Output the [X, Y] coordinate of the center of the cell containing the given text.  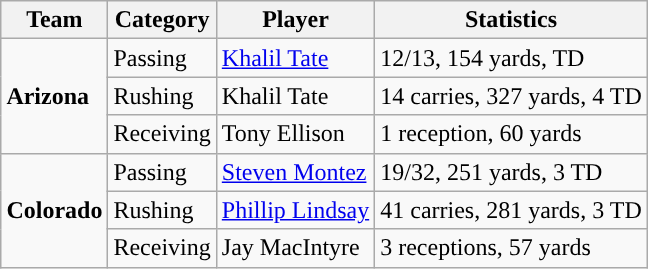
3 receptions, 57 yards [512, 248]
Statistics [512, 20]
Arizona [54, 96]
Player [295, 20]
1 reception, 60 yards [512, 134]
Steven Montez [295, 172]
Colorado [54, 210]
12/13, 154 yards, TD [512, 58]
Jay MacIntyre [295, 248]
Tony Ellison [295, 134]
14 carries, 327 yards, 4 TD [512, 96]
19/32, 251 yards, 3 TD [512, 172]
Phillip Lindsay [295, 210]
Category [162, 20]
41 carries, 281 yards, 3 TD [512, 210]
Team [54, 20]
